Extract the (X, Y) coordinate from the center of the cell holding the provided text.  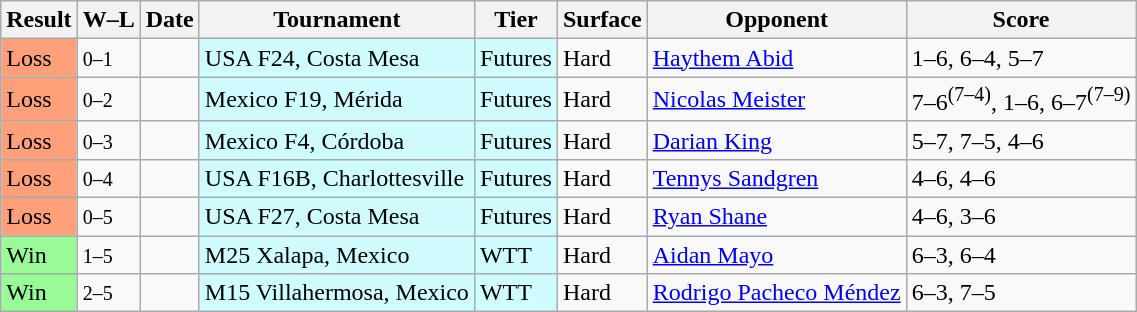
Tennys Sandgren (776, 178)
Result (39, 20)
2–5 (108, 293)
0–1 (108, 58)
4–6, 3–6 (1021, 217)
5–7, 7–5, 4–6 (1021, 140)
Tournament (336, 20)
USA F27, Costa Mesa (336, 217)
Opponent (776, 20)
7–6(7–4), 1–6, 6–7(7–9) (1021, 100)
0–2 (108, 100)
USA F24, Costa Mesa (336, 58)
6–3, 6–4 (1021, 255)
6–3, 7–5 (1021, 293)
USA F16B, Charlottesville (336, 178)
Haythem Abid (776, 58)
0–4 (108, 178)
1–5 (108, 255)
0–3 (108, 140)
Score (1021, 20)
4–6, 4–6 (1021, 178)
M25 Xalapa, Mexico (336, 255)
Date (170, 20)
M15 Villahermosa, Mexico (336, 293)
W–L (108, 20)
Ryan Shane (776, 217)
Aidan Mayo (776, 255)
1–6, 6–4, 5–7 (1021, 58)
Rodrigo Pacheco Méndez (776, 293)
Tier (516, 20)
Mexico F4, Córdoba (336, 140)
0–5 (108, 217)
Surface (602, 20)
Mexico F19, Mérida (336, 100)
Darian King (776, 140)
Nicolas Meister (776, 100)
